Provide the [X, Y] coordinate of the cell's center where the given text is located.  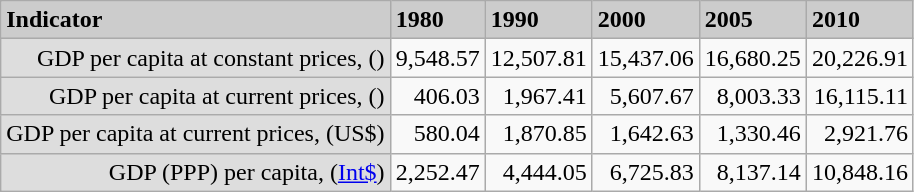
GDP (PPP) per capita, (Int$) [196, 172]
16,115.11 [860, 96]
16,680.25 [752, 58]
4,444.05 [538, 172]
1,330.46 [752, 134]
2010 [860, 20]
2000 [646, 20]
580.04 [438, 134]
12,507.81 [538, 58]
8,137.14 [752, 172]
GDP per capita at current prices, (US$) [196, 134]
1,642.63 [646, 134]
Indicator [196, 20]
6,725.83 [646, 172]
2,252.47 [438, 172]
1,870.85 [538, 134]
10,848.16 [860, 172]
406.03 [438, 96]
8,003.33 [752, 96]
2005 [752, 20]
2,921.76 [860, 134]
15,437.06 [646, 58]
1,967.41 [538, 96]
GDP per capita at current prices, () [196, 96]
GDP per capita at constant prices, () [196, 58]
1990 [538, 20]
1980 [438, 20]
9,548.57 [438, 58]
5,607.67 [646, 96]
20,226.91 [860, 58]
